Extract the (X, Y) coordinate from the center of the cell holding the provided text.  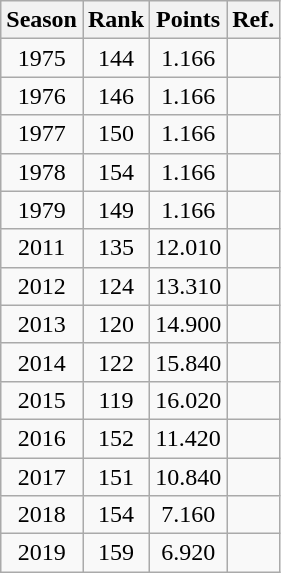
2019 (42, 553)
144 (116, 58)
1979 (42, 210)
14.900 (188, 324)
10.840 (188, 477)
146 (116, 96)
1976 (42, 96)
Ref. (254, 20)
16.020 (188, 400)
11.420 (188, 438)
1978 (42, 172)
7.160 (188, 515)
2012 (42, 286)
2016 (42, 438)
2017 (42, 477)
120 (116, 324)
151 (116, 477)
Season (42, 20)
152 (116, 438)
13.310 (188, 286)
1977 (42, 134)
119 (116, 400)
135 (116, 248)
2014 (42, 362)
Points (188, 20)
159 (116, 553)
Rank (116, 20)
15.840 (188, 362)
122 (116, 362)
2011 (42, 248)
2015 (42, 400)
124 (116, 286)
12.010 (188, 248)
1975 (42, 58)
2013 (42, 324)
6.920 (188, 553)
2018 (42, 515)
149 (116, 210)
150 (116, 134)
